Output the (X, Y) coordinate of the center of the cell containing the given text.  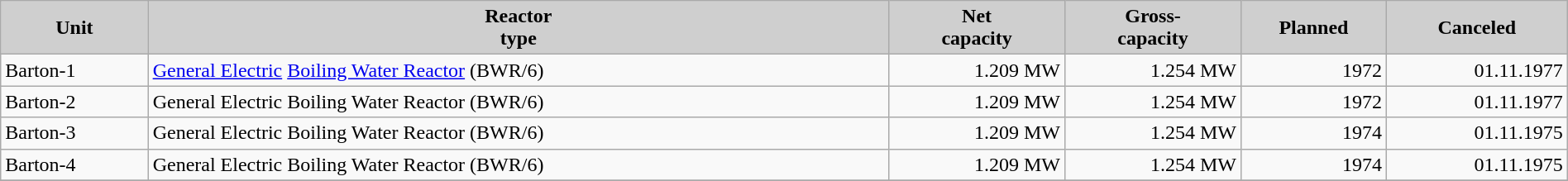
Netcapacity (978, 28)
Barton-1 (74, 70)
Barton-3 (74, 133)
Barton-2 (74, 102)
Reactortype (519, 28)
Gross-capacity (1153, 28)
Barton-4 (74, 164)
Canceled (1477, 28)
Unit (74, 28)
Planned (1313, 28)
